Return the [x, y] coordinate for the center point of the cell that contains the specified text.  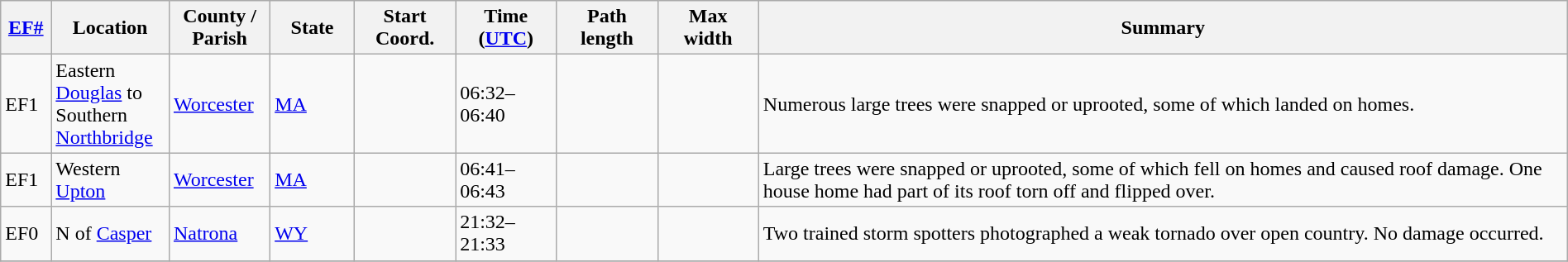
State [313, 28]
Summary [1163, 28]
N of Casper [111, 233]
Start Coord. [404, 28]
Natrona [219, 233]
EF0 [26, 233]
EF# [26, 28]
Max width [708, 28]
21:32–21:33 [506, 233]
06:32–06:40 [506, 104]
Eastern Douglas to Southern Northbridge [111, 104]
Western Upton [111, 180]
06:41–06:43 [506, 180]
Location [111, 28]
County / Parish [219, 28]
Path length [607, 28]
Two trained storm spotters photographed a weak tornado over open country. No damage occurred. [1163, 233]
Numerous large trees were snapped or uprooted, some of which landed on homes. [1163, 104]
Time (UTC) [506, 28]
WY [313, 233]
